Return (X, Y) of the center of cell containing provided text 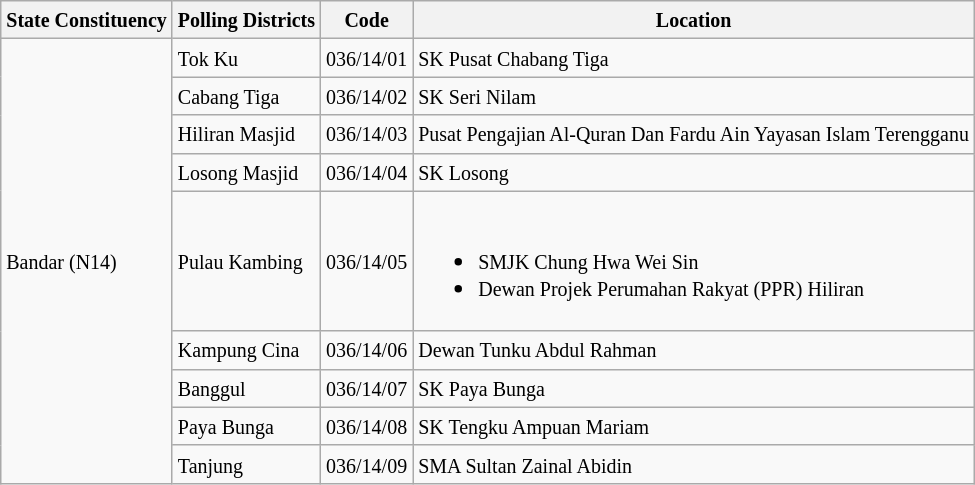
Bandar (N14) (87, 262)
SK Pusat Chabang Tiga (694, 58)
Tok Ku (246, 58)
Paya Bunga (246, 426)
Banggul (246, 388)
036/14/05 (367, 261)
036/14/02 (367, 96)
SK Paya Bunga (694, 388)
Tanjung (246, 464)
036/14/09 (367, 464)
SMJK Chung Hwa Wei SinDewan Projek Perumahan Rakyat (PPR) Hiliran (694, 261)
State Constituency (87, 20)
Pusat Pengajian Al-Quran Dan Fardu Ain Yayasan Islam Terengganu (694, 134)
SK Tengku Ampuan Mariam (694, 426)
Losong Masjid (246, 172)
Dewan Tunku Abdul Rahman (694, 350)
036/14/08 (367, 426)
SMA Sultan Zainal Abidin (694, 464)
Location (694, 20)
SK Losong (694, 172)
Pulau Kambing (246, 261)
036/14/06 (367, 350)
036/14/07 (367, 388)
Code (367, 20)
036/14/04 (367, 172)
Kampung Cina (246, 350)
SK Seri Nilam (694, 96)
Polling Districts (246, 20)
Hiliran Masjid (246, 134)
036/14/03 (367, 134)
Cabang Tiga (246, 96)
036/14/01 (367, 58)
